Provide the (x, y) coordinate of the cell's center where the given text is located.  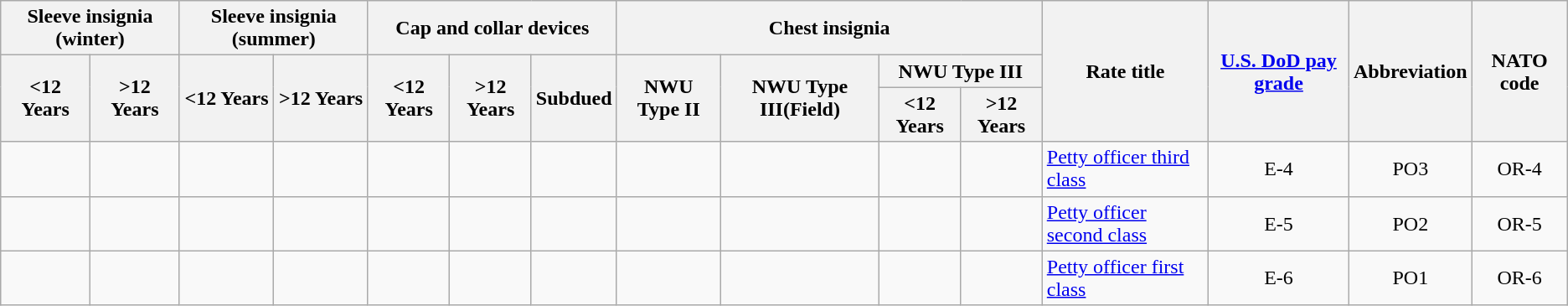
PO3 (1411, 169)
OR-6 (1519, 278)
E-4 (1279, 169)
NATO code (1519, 71)
Abbreviation (1411, 71)
NWU Type III (960, 71)
OR-4 (1519, 169)
Petty officer first class (1125, 278)
Cap and collar devices (493, 29)
Sleeve insignia (winter) (90, 29)
Subdued (574, 99)
PO1 (1411, 278)
E-6 (1279, 278)
U.S. DoD pay grade (1279, 71)
Petty officer second class (1125, 223)
Petty officer third class (1125, 169)
Sleeve insignia (summer) (273, 29)
NWU Type II (668, 99)
Rate title (1125, 71)
NWU Type III(Field) (801, 99)
OR-5 (1519, 223)
PO2 (1411, 223)
Chest insignia (829, 29)
E-5 (1279, 223)
